Pinpoint the cell where the given text exists, returning its (x, y) midpoint coordinate. 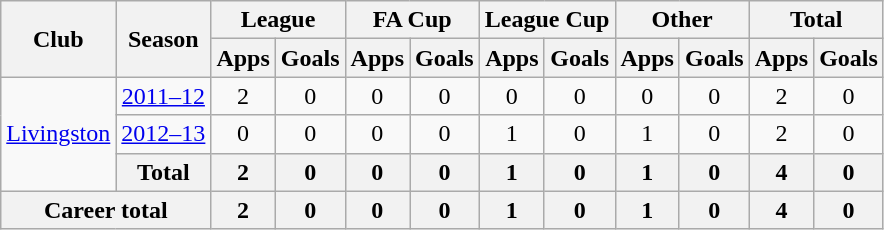
2011–12 (164, 96)
FA Cup (412, 20)
League Cup (547, 20)
Season (164, 39)
2012–13 (164, 134)
Career total (106, 210)
Other (682, 20)
Club (58, 39)
Livingston (58, 134)
League (278, 20)
